Return [x, y] of the center of cell containing provided text 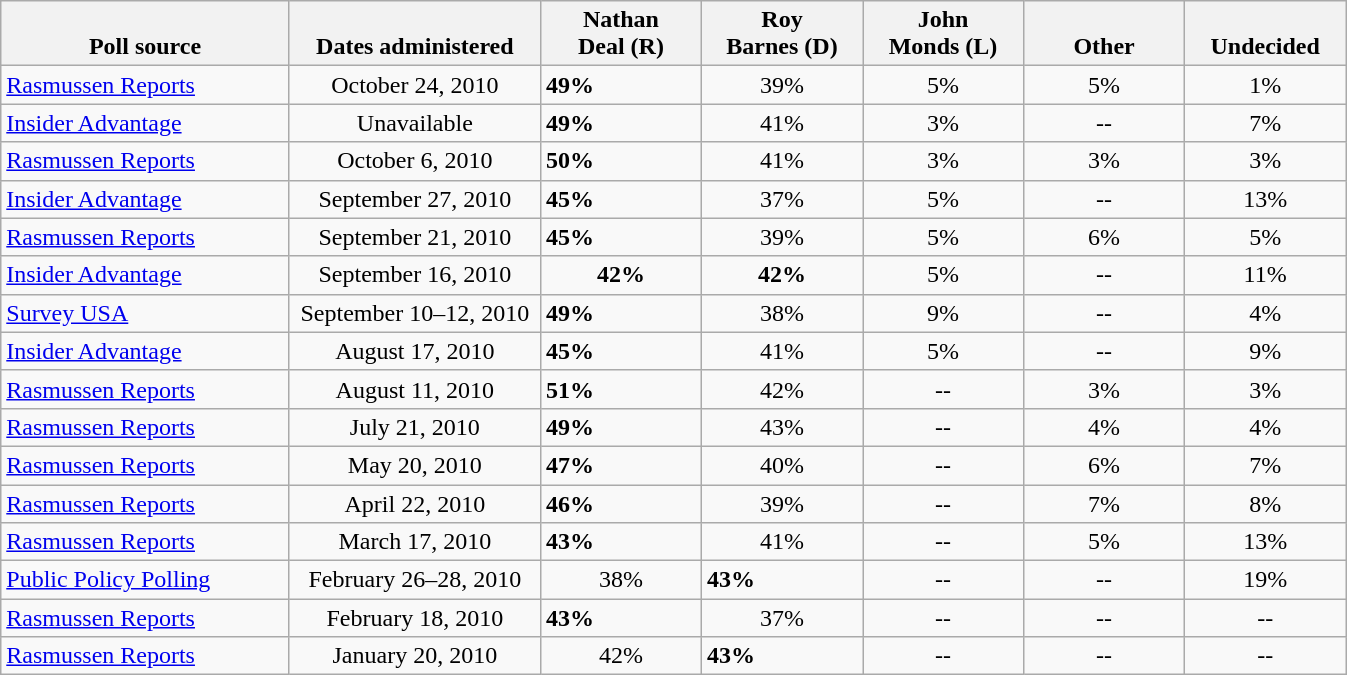
February 26–28, 2010 [414, 580]
1% [1266, 85]
October 24, 2010 [414, 85]
46% [620, 503]
NathanDeal (R) [620, 34]
August 17, 2010 [414, 351]
Undecided [1266, 34]
May 20, 2010 [414, 465]
March 17, 2010 [414, 542]
Poll source [146, 34]
8% [1266, 503]
19% [1266, 580]
February 18, 2010 [414, 618]
Dates administered [414, 34]
October 6, 2010 [414, 161]
January 20, 2010 [414, 656]
August 11, 2010 [414, 389]
April 22, 2010 [414, 503]
September 27, 2010 [414, 199]
51% [620, 389]
Other [1104, 34]
RoyBarnes (D) [782, 34]
September 10–12, 2010 [414, 313]
September 21, 2010 [414, 237]
JohnMonds (L) [942, 34]
Public Policy Polling [146, 580]
47% [620, 465]
Survey USA [146, 313]
July 21, 2010 [414, 427]
September 16, 2010 [414, 275]
Unavailable [414, 123]
40% [782, 465]
11% [1266, 275]
50% [620, 161]
